Extract the [x, y] coordinate from the center of the cell holding the provided text.  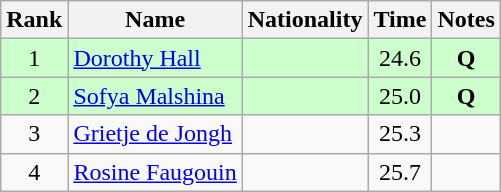
4 [34, 172]
Grietje de Jongh [155, 134]
Notes [466, 20]
2 [34, 96]
25.0 [400, 96]
24.6 [400, 58]
Dorothy Hall [155, 58]
Rosine Faugouin [155, 172]
25.3 [400, 134]
1 [34, 58]
Time [400, 20]
Nationality [305, 20]
3 [34, 134]
25.7 [400, 172]
Name [155, 20]
Rank [34, 20]
Sofya Malshina [155, 96]
